Extract the [X, Y] coordinate from the center of the cell holding the provided text.  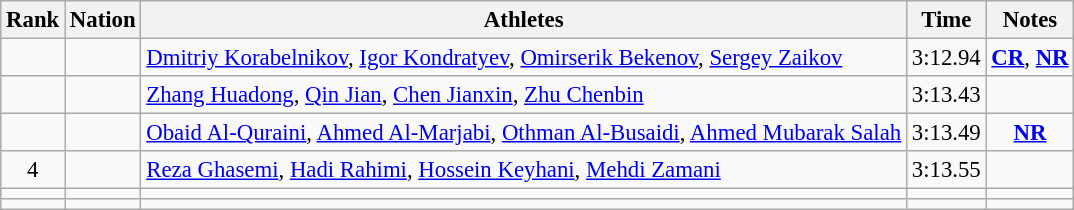
Dmitriy Korabelnikov, Igor Kondratyev, Omirserik Bekenov, Sergey Zaikov [524, 58]
3:12.94 [946, 58]
3:13.49 [946, 133]
3:13.43 [946, 95]
Nation [103, 20]
NR [1030, 133]
Obaid Al-Quraini, Ahmed Al-Marjabi, Othman Al-Busaidi, Ahmed Mubarak Salah [524, 133]
Time [946, 20]
CR, NR [1030, 58]
Athletes [524, 20]
Rank [33, 20]
3:13.55 [946, 170]
Reza Ghasemi, Hadi Rahimi, Hossein Keyhani, Mehdi Zamani [524, 170]
Notes [1030, 20]
Zhang Huadong, Qin Jian, Chen Jianxin, Zhu Chenbin [524, 95]
4 [33, 170]
